Return the [X, Y] coordinate for the center point of the cell that contains the specified text.  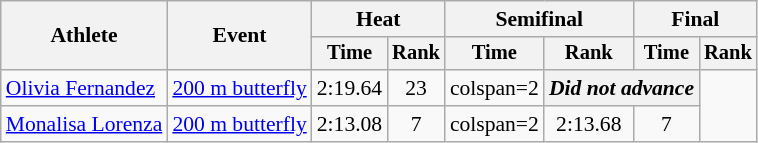
Heat [378, 19]
Olivia Fernandez [84, 88]
Final [696, 19]
Athlete [84, 36]
Did not advance [622, 88]
23 [416, 88]
2:13.08 [350, 124]
Monalisa Lorenza [84, 124]
2:13.68 [589, 124]
2:19.64 [350, 88]
Semifinal [540, 19]
Event [239, 36]
